Scan for the cell matching the given text and deliver its [X, Y] coordinate at center. 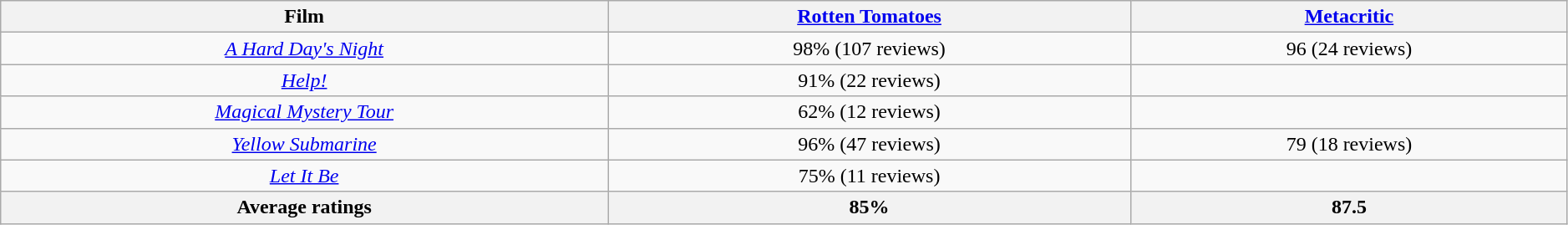
Metacritic [1350, 17]
Yellow Submarine [304, 144]
A Hard Day's Night [304, 49]
Average ratings [304, 207]
96% (47 reviews) [870, 144]
98% (107 reviews) [870, 49]
79 (18 reviews) [1350, 144]
62% (12 reviews) [870, 112]
Rotten Tomatoes [870, 17]
Help! [304, 80]
91% (22 reviews) [870, 80]
87.5 [1350, 207]
Let It Be [304, 176]
75% (11 reviews) [870, 176]
Magical Mystery Tour [304, 112]
96 (24 reviews) [1350, 49]
Film [304, 17]
85% [870, 207]
